Output the (X, Y) coordinate of the center of the cell containing the given text.  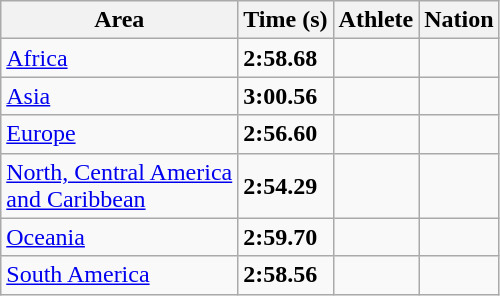
Oceania (120, 237)
North, Central America and Caribbean (120, 186)
2:59.70 (286, 237)
Time (s) (286, 20)
Europe (120, 134)
3:00.56 (286, 96)
Africa (120, 58)
2:56.60 (286, 134)
2:54.29 (286, 186)
Nation (459, 20)
2:58.68 (286, 58)
Athlete (376, 20)
2:58.56 (286, 275)
South America (120, 275)
Asia (120, 96)
Area (120, 20)
